Return [X, Y] of the center of cell containing provided text 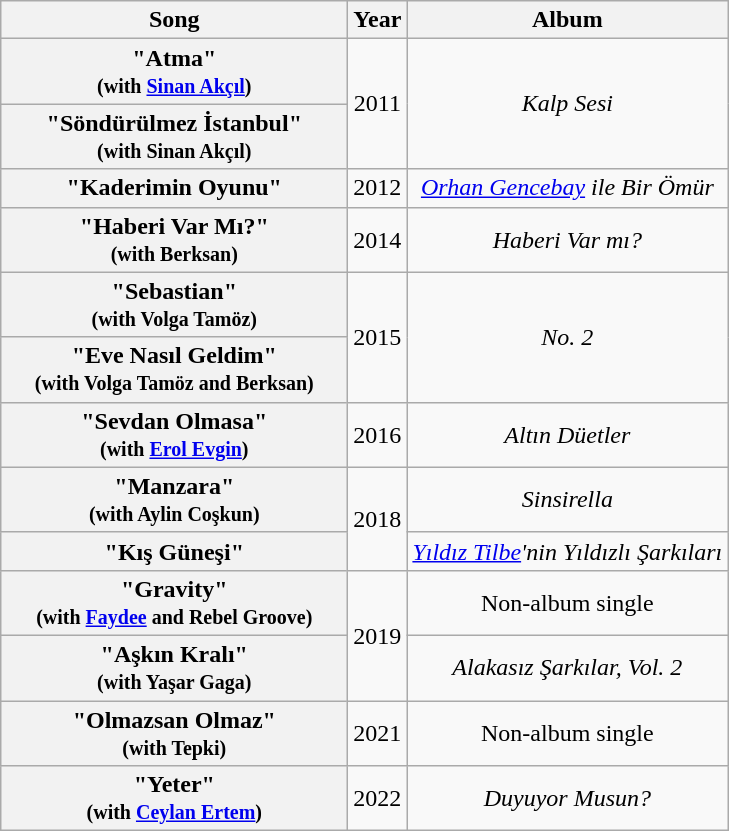
Kalp Sesi [568, 104]
Duyuyor Musun? [568, 798]
"Haberi Var Mı?"(with Berksan) [174, 240]
"Aşkın Kralı"(with Yaşar Gaga) [174, 668]
2019 [378, 635]
"Sebastian"(with Volga Tamöz) [174, 304]
"Gravity"(with Faydee and Rebel Groove) [174, 602]
2018 [378, 518]
"Yeter"(with Ceylan Ertem) [174, 798]
"Olmazsan Olmaz"(with Tepki) [174, 732]
"Sevdan Olmasa"(with Erol Evgin) [174, 434]
2015 [378, 337]
Haberi Var mı? [568, 240]
2011 [378, 104]
"Kaderimin Oyunu" [174, 188]
Song [174, 20]
"Eve Nasıl Geldim"(with Volga Tamöz and Berksan) [174, 370]
2014 [378, 240]
Orhan Gencebay ile Bir Ömür [568, 188]
Year [378, 20]
"Söndürülmez İstanbul"(with Sinan Akçıl) [174, 136]
Alakasız Şarkılar, Vol. 2 [568, 668]
Album [568, 20]
2016 [378, 434]
2021 [378, 732]
Sinsirella [568, 500]
"Atma"(with Sinan Akçıl) [174, 72]
Altın Düetler [568, 434]
2012 [378, 188]
No. 2 [568, 337]
2022 [378, 798]
Yıldız Tilbe'nin Yıldızlı Şarkıları [568, 551]
"Kış Güneşi" [174, 551]
"Manzara"(with Aylin Coşkun) [174, 500]
